Search for the cell housing the specified text and yield its (X, Y) center coordinate. 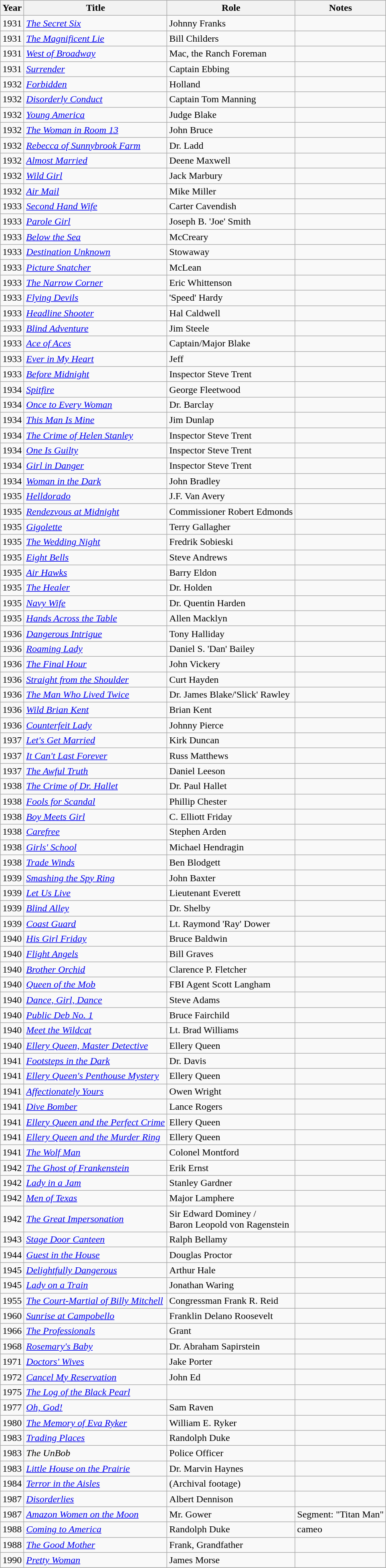
The Awful Truth (95, 771)
The Final Hour (95, 664)
Lady in a Jam (95, 1183)
Holland (231, 84)
Boy Meets Girl (95, 817)
Queen of the Mob (95, 985)
Curt Hayden (231, 680)
Coming to America (95, 1530)
Wild Brian Kent (95, 710)
Allen Macklyn (231, 618)
Dr. Barclay (231, 405)
Colonel Montford (231, 1152)
Picture Snatcher (95, 267)
Daniel Leeson (231, 771)
1990 (12, 1560)
J.F. Van Avery (231, 496)
Ben Blodgett (231, 862)
Bill Graves (231, 954)
Jonathan Waring (231, 1285)
1943 (12, 1240)
Stage Door Canteen (95, 1240)
Steve Andrews (231, 557)
Eric Whittenson (231, 283)
Ellery Queen, Master Detective (95, 1046)
Johnny Pierce (231, 725)
1944 (12, 1255)
Lance Rogers (231, 1107)
1975 (12, 1392)
Bruce Fairchild (231, 1015)
Phillip Chester (231, 801)
Albert Dennison (231, 1499)
Judge Blake (231, 115)
Air Mail (95, 191)
Dr. Quentin Harden (231, 603)
1968 (12, 1346)
Johnny Franks (231, 23)
Jake Porter (231, 1362)
The Wedding Night (95, 542)
Mike Miller (231, 191)
Sir Edward Dominey / Baron Leopold von Ragenstein (231, 1219)
Blind Alley (95, 908)
1977 (12, 1407)
The Healer (95, 588)
Grant (231, 1331)
Tony Halliday (231, 633)
C. Elliott Friday (231, 817)
Lt. Raymond 'Ray' Dower (231, 923)
1980 (12, 1423)
Dr. Abraham Sapirstein (231, 1346)
Dr. Holden (231, 588)
The Good Mother (95, 1545)
Eight Bells (95, 557)
Blind Adventure (95, 328)
Jeff (231, 359)
Dr. Marvin Haynes (231, 1469)
1960 (12, 1316)
Congressman Frank R. Reid (231, 1301)
1966 (12, 1331)
Dive Bomber (95, 1107)
Navy Wife (95, 603)
John Ed (231, 1377)
Doctors' Wives (95, 1362)
His Girl Friday (95, 939)
Destination Unknown (95, 252)
Bruce Baldwin (231, 939)
Counterfeit Lady (95, 725)
Spitfire (95, 389)
Disorderly Conduct (95, 99)
Trading Places (95, 1438)
McCreary (231, 237)
Below the Sea (95, 237)
1955 (12, 1301)
Kirk Duncan (231, 741)
Hal Caldwell (231, 313)
The Wolf Man (95, 1152)
Dangerous Intrigue (95, 633)
Rendezvous at Midnight (95, 512)
Dr. Ladd (231, 145)
The Magnificent Lie (95, 38)
The Log of the Black Pearl (95, 1392)
Stowaway (231, 252)
Dance, Girl, Dance (95, 1000)
This Man Is Mine (95, 420)
Let's Get Married (95, 741)
Headline Shooter (95, 313)
The Memory of Eva Ryker (95, 1423)
Notes (341, 8)
Lt. Brad Williams (231, 1030)
Russ Matthews (231, 756)
Flight Angels (95, 954)
Steve Adams (231, 1000)
Guest in the House (95, 1255)
Flying Devils (95, 298)
Lieutenant Everett (231, 893)
Almost Married (95, 160)
Sam Raven (231, 1407)
The Narrow Corner (95, 283)
Arthur Hale (231, 1270)
Jim Steele (231, 328)
The Secret Six (95, 23)
Ellery Queen and the Perfect Crime (95, 1122)
Girl in Danger (95, 466)
Mac, the Ranch Foreman (231, 54)
John Baxter (231, 878)
Sunrise at Campobello (95, 1316)
Rebecca of Sunnybrook Farm (95, 145)
Brother Orchid (95, 969)
Dr. Paul Hallet (231, 786)
Commissioner Robert Edmonds (231, 512)
Young America (95, 115)
Meet the Wildcat (95, 1030)
John Bradley (231, 481)
Wild Girl (95, 176)
Once to Every Woman (95, 405)
Carter Cavendish (231, 206)
The Great Impersonation (95, 1219)
Footsteps in the Dark (95, 1061)
Frank, Grandfather (231, 1545)
Segment: "Titan Man" (341, 1514)
Clarence P. Fletcher (231, 969)
Owen Wright (231, 1091)
One Is Guilty (95, 451)
Dr. Davis (231, 1061)
Straight from the Shoulder (95, 680)
Jack Marbury (231, 176)
West of Broadway (95, 54)
Franklin Delano Roosevelt (231, 1316)
1984 (12, 1484)
Fools for Scandal (95, 801)
Douglas Proctor (231, 1255)
Cancel My Reservation (95, 1377)
Barry Eldon (231, 573)
Hands Across the Table (95, 618)
1971 (12, 1362)
Role (231, 8)
Forbidden (95, 84)
'Speed' Hardy (231, 298)
Police Officer (231, 1453)
Michael Hendragin (231, 847)
The Woman in Room 13 (95, 130)
Coast Guard (95, 923)
Stanley Gardner (231, 1183)
Erik Ernst (231, 1168)
Air Hawks (95, 573)
Carefree (95, 832)
The UnBob (95, 1453)
Disorderlies (95, 1499)
Terry Gallagher (231, 527)
George Fleetwood (231, 389)
Jim Dunlap (231, 420)
Year (12, 8)
Major Lamphere (231, 1198)
1972 (12, 1377)
Let Us Live (95, 893)
Fredrik Sobieski (231, 542)
Girls' School (95, 847)
Public Deb No. 1 (95, 1015)
Before Midnight (95, 374)
McLean (231, 267)
Ellery Queen and the Murder Ring (95, 1137)
The Court-Martial of Billy Mitchell (95, 1301)
John Vickery (231, 664)
Mr. Gower (231, 1514)
Rosemary's Baby (95, 1346)
Roaming Lady (95, 649)
Captain Tom Manning (231, 99)
Ellery Queen's Penthouse Mystery (95, 1076)
Brian Kent (231, 710)
Pretty Woman (95, 1560)
Second Hand Wife (95, 206)
Parole Girl (95, 222)
The Crime of Dr. Hallet (95, 786)
Daniel S. 'Dan' Bailey (231, 649)
Dr. Shelby (231, 908)
Little House on the Prairie (95, 1469)
Ever in My Heart (95, 359)
Amazon Women on the Moon (95, 1514)
Dr. James Blake/'Slick' Rawley (231, 695)
Gigolette (95, 527)
Captain/Major Blake (231, 344)
Delightfully Dangerous (95, 1270)
John Bruce (231, 130)
(Archival footage) (231, 1484)
cameo (341, 1530)
Terror in the Aisles (95, 1484)
Ralph Bellamy (231, 1240)
Men of Texas (95, 1198)
The Ghost of Frankenstein (95, 1168)
The Man Who Lived Twice (95, 695)
Trade Winds (95, 862)
Captain Ebbing (231, 69)
The Crime of Helen Stanley (95, 435)
Surrender (95, 69)
Joseph B. 'Joe' Smith (231, 222)
James Morse (231, 1560)
Helldorado (95, 496)
Stephen Arden (231, 832)
Title (95, 8)
Deene Maxwell (231, 160)
It Can't Last Forever (95, 756)
Bill Childers (231, 38)
Woman in the Dark (95, 481)
FBI Agent Scott Langham (231, 985)
Oh, God! (95, 1407)
Lady on a Train (95, 1285)
The Professionals (95, 1331)
Smashing the Spy Ring (95, 878)
Affectionately Yours (95, 1091)
William E. Ryker (231, 1423)
Ace of Aces (95, 344)
